Capture the cell that displays the provided text and extract its (x, y) central coordinate. 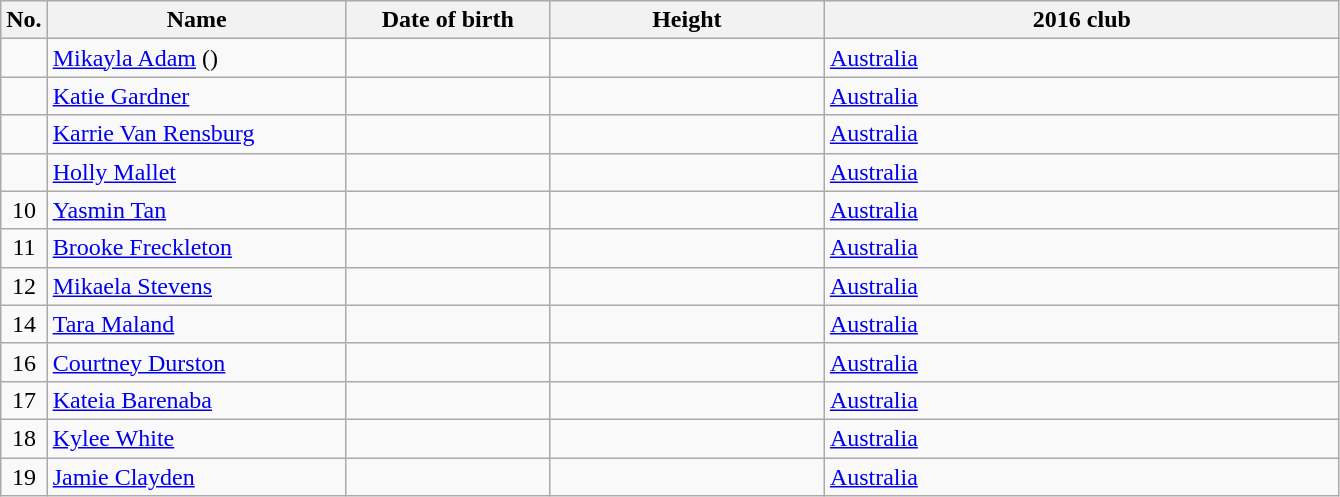
Mikayla Adam () (196, 58)
11 (24, 248)
Brooke Freckleton (196, 248)
Height (686, 20)
Karrie Van Rensburg (196, 134)
12 (24, 286)
14 (24, 324)
16 (24, 362)
Date of birth (448, 20)
18 (24, 438)
Jamie Clayden (196, 477)
10 (24, 210)
Mikaela Stevens (196, 286)
2016 club (1082, 20)
Kateia Barenaba (196, 400)
Courtney Durston (196, 362)
Katie Gardner (196, 96)
Holly Mallet (196, 172)
No. (24, 20)
Kylee White (196, 438)
19 (24, 477)
Yasmin Tan (196, 210)
Name (196, 20)
Tara Maland (196, 324)
17 (24, 400)
